Scan for the cell matching the given text and deliver its [X, Y] coordinate at center. 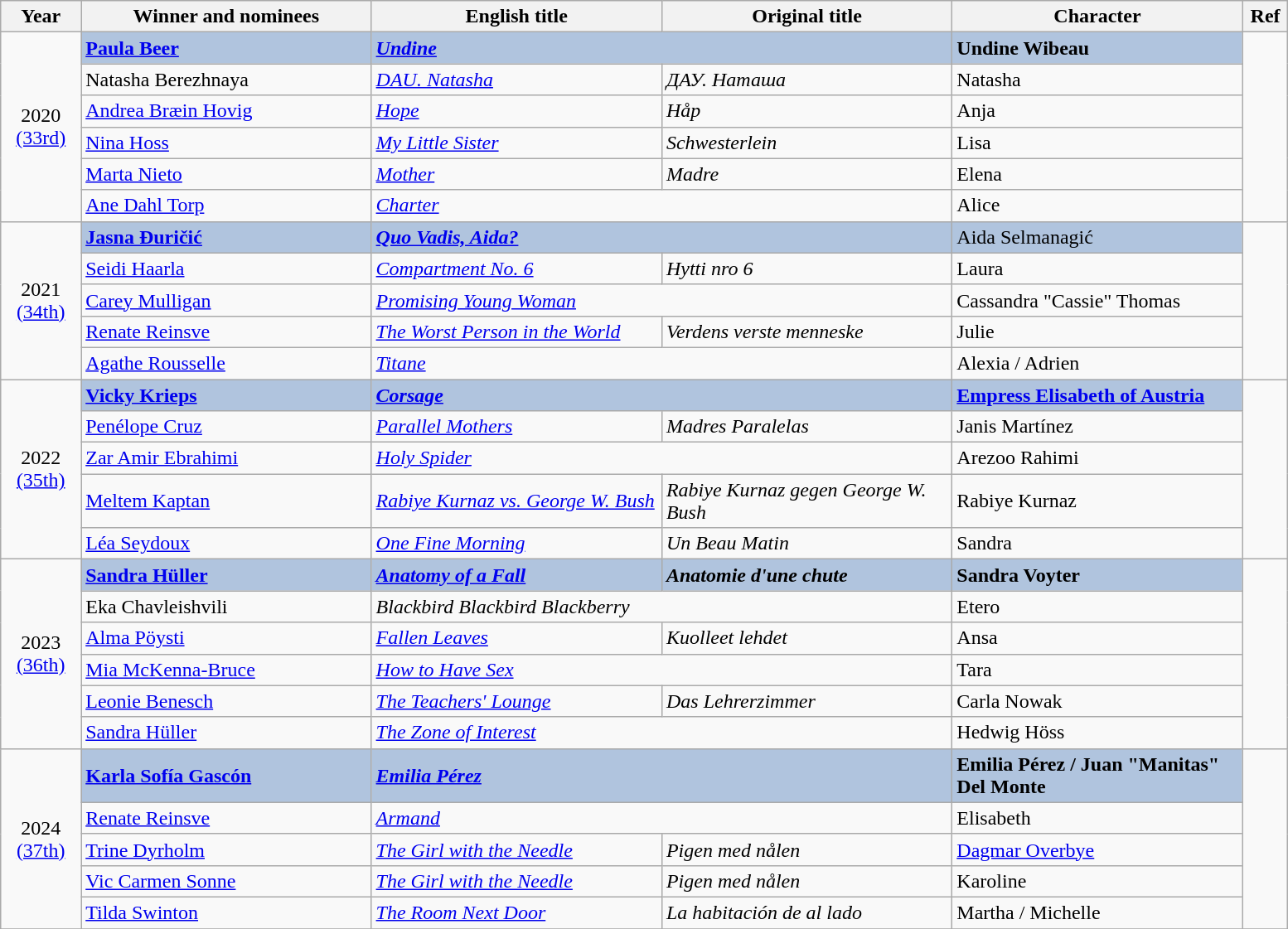
Eka Chavleishvili [226, 607]
Etero [1097, 607]
The Zone of Interest [661, 733]
My Little Sister [516, 143]
Das Lehrerzimmer [806, 701]
Emilia Pérez / Juan "Manitas" Del Monte [1097, 776]
Parallel Mothers [516, 427]
Blackbird Blackbird Blackberry [661, 607]
The Room Next Door [516, 912]
Andrea Bræin Hovig [226, 111]
Rabiye Kurnaz vs. George W. Bush [516, 501]
One Fine Morning [516, 544]
Un Beau Matin [806, 544]
2022(35th) [41, 469]
Rabiye Kurnaz [1097, 501]
Armand [661, 818]
2023(36th) [41, 654]
Winner and nominees [226, 17]
Fallen Leaves [516, 638]
Dagmar Overbye [1097, 849]
Cassandra "Cassie" Thomas [1097, 300]
Holy Spider [661, 458]
Meltem Kaptan [226, 501]
Kuolleet lehdet [806, 638]
Alice [1097, 206]
Karla Sofía Gascón [226, 776]
Corsage [661, 395]
Mia McKenna-Bruce [226, 670]
Penélope Cruz [226, 427]
Paula Beer [226, 48]
Anatomy of a Fall [516, 575]
La habitación de al lado [806, 912]
Rabiye Kurnaz gegen George W. Bush [806, 501]
Nina Hoss [226, 143]
Compartment No. 6 [516, 269]
Julie [1097, 331]
Vic Carmen Sonne [226, 881]
Madre [806, 174]
Seidi Haarla [226, 269]
Marta Nieto [226, 174]
2020(33rd) [41, 127]
Emilia Pérez [661, 776]
Tilda Swinton [226, 912]
Elisabeth [1097, 818]
Janis Martínez [1097, 427]
Laura [1097, 269]
Tara [1097, 670]
The Worst Person in the World [516, 331]
Undine [661, 48]
Natasha [1097, 80]
Alexia / Adrien [1097, 363]
Original title [806, 17]
Titane [661, 363]
2021(34th) [41, 300]
Arezoo Rahimi [1097, 458]
Leonie Benesch [226, 701]
Hedwig Höss [1097, 733]
Promising Young Woman [661, 300]
Ansa [1097, 638]
The Teachers' Lounge [516, 701]
Martha / Michelle [1097, 912]
Jasna Đuričić [226, 237]
Sandra Voyter [1097, 575]
Zar Amir Ebrahimi [226, 458]
Natasha Berezhnaya [226, 80]
Anatomie d'une chute [806, 575]
Ane Dahl Torp [226, 206]
Verdens verste menneske [806, 331]
Charter [661, 206]
Trine Dyrholm [226, 849]
English title [516, 17]
Carla Nowak [1097, 701]
Undine Wibeau [1097, 48]
Character [1097, 17]
Elena [1097, 174]
Schwesterlein [806, 143]
Håp [806, 111]
2024(37th) [41, 839]
ДАУ. Наташа [806, 80]
Agathe Rousselle [226, 363]
Vicky Krieps [226, 395]
Hytti nro 6 [806, 269]
How to Have Sex [661, 670]
Sandra [1097, 544]
Year [41, 17]
Léa Seydoux [226, 544]
Ref [1265, 17]
Quo Vadis, Aida? [661, 237]
DAU. Natasha [516, 80]
Mother [516, 174]
Carey Mulligan [226, 300]
Karoline [1097, 881]
Empress Elisabeth of Austria [1097, 395]
Madres Paralelas [806, 427]
Lisa [1097, 143]
Hope [516, 111]
Alma Pöysti [226, 638]
Anja [1097, 111]
Aida Selmanagić [1097, 237]
